Find where the given text appears and provide that cell's center as (X, Y) coordinate. 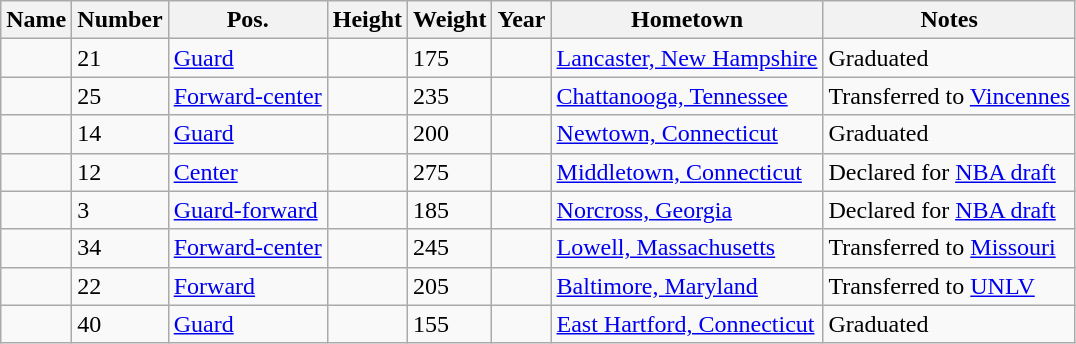
Center (248, 172)
Middletown, Connecticut (687, 172)
14 (120, 134)
Height (367, 20)
Hometown (687, 20)
Newtown, Connecticut (687, 134)
Norcross, Georgia (687, 210)
205 (450, 286)
Baltimore, Maryland (687, 286)
Year (522, 20)
12 (120, 172)
Name (36, 20)
155 (450, 324)
Forward (248, 286)
21 (120, 58)
40 (120, 324)
Transferred to UNLV (949, 286)
235 (450, 96)
175 (450, 58)
Transferred to Vincennes (949, 96)
Notes (949, 20)
22 (120, 286)
Lowell, Massachusetts (687, 248)
Chattanooga, Tennessee (687, 96)
25 (120, 96)
200 (450, 134)
East Hartford, Connecticut (687, 324)
Weight (450, 20)
275 (450, 172)
3 (120, 210)
Guard-forward (248, 210)
Transferred to Missouri (949, 248)
34 (120, 248)
Number (120, 20)
245 (450, 248)
185 (450, 210)
Lancaster, New Hampshire (687, 58)
Pos. (248, 20)
